Capture the cell that displays the provided text and extract its (x, y) central coordinate. 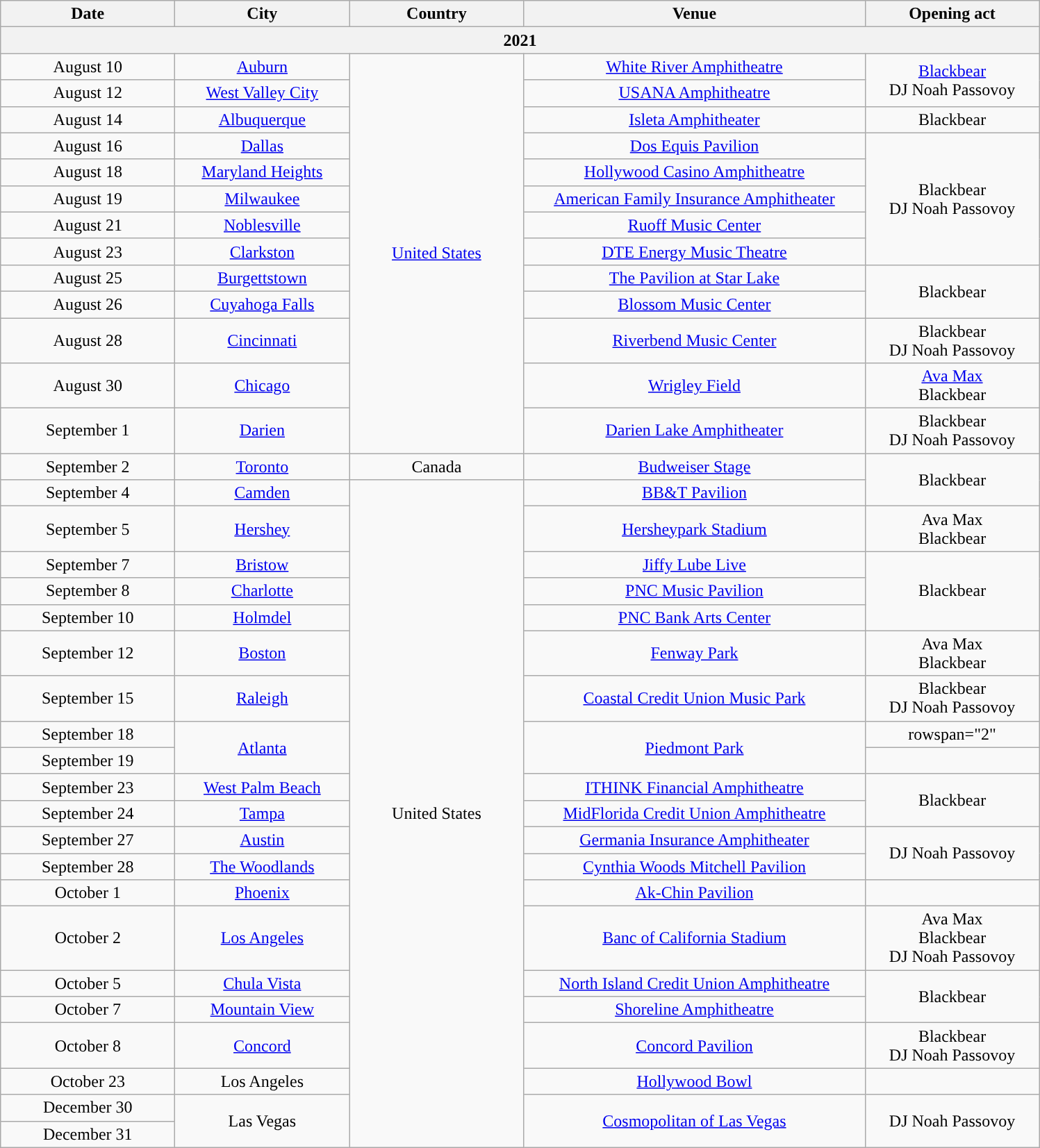
Holmdel (263, 617)
October 7 (88, 1010)
American Family Insurance Amphitheater (695, 199)
Canada (436, 467)
Chicago (263, 386)
Budweiser Stage (695, 467)
August 18 (88, 172)
Venue (695, 14)
Darien Lake Amphitheater (695, 431)
Ruoff Music Center (695, 225)
Riverbend Music Center (695, 340)
August 23 (88, 251)
Cynthia Woods Mitchell Pavilion (695, 866)
Germania Insurance Amphitheater (695, 840)
Hollywood Bowl (695, 1081)
Isleta Amphitheater (695, 119)
September 4 (88, 493)
The Woodlands (263, 866)
August 25 (88, 278)
September 24 (88, 813)
Cosmopolitan of Las Vegas (695, 1121)
Banc of California Stadium (695, 938)
Milwaukee (263, 199)
September 8 (88, 591)
Burgettstown (263, 278)
Cuyahoga Falls (263, 304)
August 16 (88, 146)
September 1 (88, 431)
September 10 (88, 617)
September 2 (88, 467)
Fenway Park (695, 653)
September 15 (88, 699)
December 30 (88, 1108)
September 7 (88, 565)
Concord (263, 1046)
Toronto (263, 467)
MidFlorida Credit Union Amphitheatre (695, 813)
PNC Bank Arts Center (695, 617)
August 21 (88, 225)
Atlanta (263, 747)
August 12 (88, 93)
Las Vegas (263, 1121)
October 1 (88, 893)
BB&T Pavilion (695, 493)
Opening act (952, 14)
Ava MaxBlackbearDJ Noah Passovoy (952, 938)
August 19 (88, 199)
Chula Vista (263, 983)
Tampa (263, 813)
Charlotte (263, 591)
Maryland Heights (263, 172)
Albuquerque (263, 119)
Bristow (263, 565)
City (263, 14)
September 5 (88, 529)
Dos Equis Pavilion (695, 146)
Camden (263, 493)
August 10 (88, 67)
Hollywood Casino Amphitheatre (695, 172)
Date (88, 14)
December 31 (88, 1134)
Jiffy Lube Live (695, 565)
USANA Amphitheatre (695, 93)
August 28 (88, 340)
The Pavilion at Star Lake (695, 278)
Blossom Music Center (695, 304)
DTE Energy Music Theatre (695, 251)
September 18 (88, 734)
Wrigley Field (695, 386)
Boston (263, 653)
Country (436, 14)
PNC Music Pavilion (695, 591)
Dallas (263, 146)
Noblesville (263, 225)
Mountain View (263, 1010)
October 8 (88, 1046)
August 26 (88, 304)
rowspan="2" (952, 734)
North Island Credit Union Amphitheatre (695, 983)
Coastal Credit Union Music Park (695, 699)
2021 (520, 40)
October 2 (88, 938)
ITHINK Financial Amphitheatre (695, 787)
August 14 (88, 119)
Phoenix (263, 893)
September 28 (88, 866)
September 27 (88, 840)
Cincinnati (263, 340)
Clarkston (263, 251)
Piedmont Park (695, 747)
August 30 (88, 386)
September 19 (88, 760)
West Valley City (263, 93)
Darien (263, 431)
Hersheypark Stadium (695, 529)
Shoreline Amphitheatre (695, 1010)
Raleigh (263, 699)
Concord Pavilion (695, 1046)
October 5 (88, 983)
Auburn (263, 67)
Hershey (263, 529)
Ak-Chin Pavilion (695, 893)
White River Amphitheatre (695, 67)
Austin (263, 840)
September 23 (88, 787)
October 23 (88, 1081)
September 12 (88, 653)
West Palm Beach (263, 787)
